Return [x, y] of the center of cell containing provided text 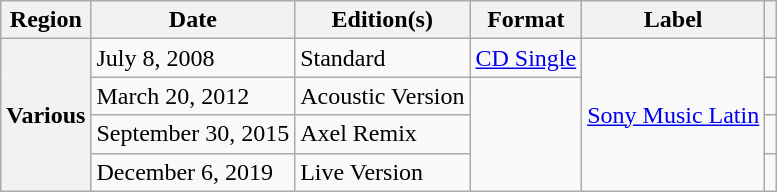
Date [193, 20]
Label [674, 20]
Various [46, 115]
September 30, 2015 [193, 134]
Live Version [382, 172]
Standard [382, 58]
Axel Remix [382, 134]
Acoustic Version [382, 96]
CD Single [526, 58]
Sony Music Latin [674, 115]
Region [46, 20]
Format [526, 20]
Edition(s) [382, 20]
July 8, 2008 [193, 58]
December 6, 2019 [193, 172]
March 20, 2012 [193, 96]
